Determine the [X, Y] coordinate at the center of the cell enclosing the given text.  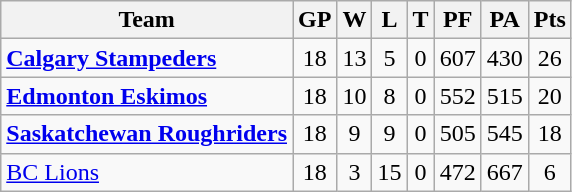
Saskatchewan Roughriders [147, 134]
13 [354, 58]
26 [550, 58]
Team [147, 20]
472 [458, 172]
15 [390, 172]
607 [458, 58]
20 [550, 96]
545 [504, 134]
5 [390, 58]
Calgary Stampeders [147, 58]
6 [550, 172]
PF [458, 20]
T [420, 20]
430 [504, 58]
667 [504, 172]
PA [504, 20]
8 [390, 96]
505 [458, 134]
10 [354, 96]
BC Lions [147, 172]
Edmonton Eskimos [147, 96]
L [390, 20]
Pts [550, 20]
552 [458, 96]
515 [504, 96]
GP [315, 20]
3 [354, 172]
W [354, 20]
